Capture the cell that displays the provided text and extract its [X, Y] central coordinate. 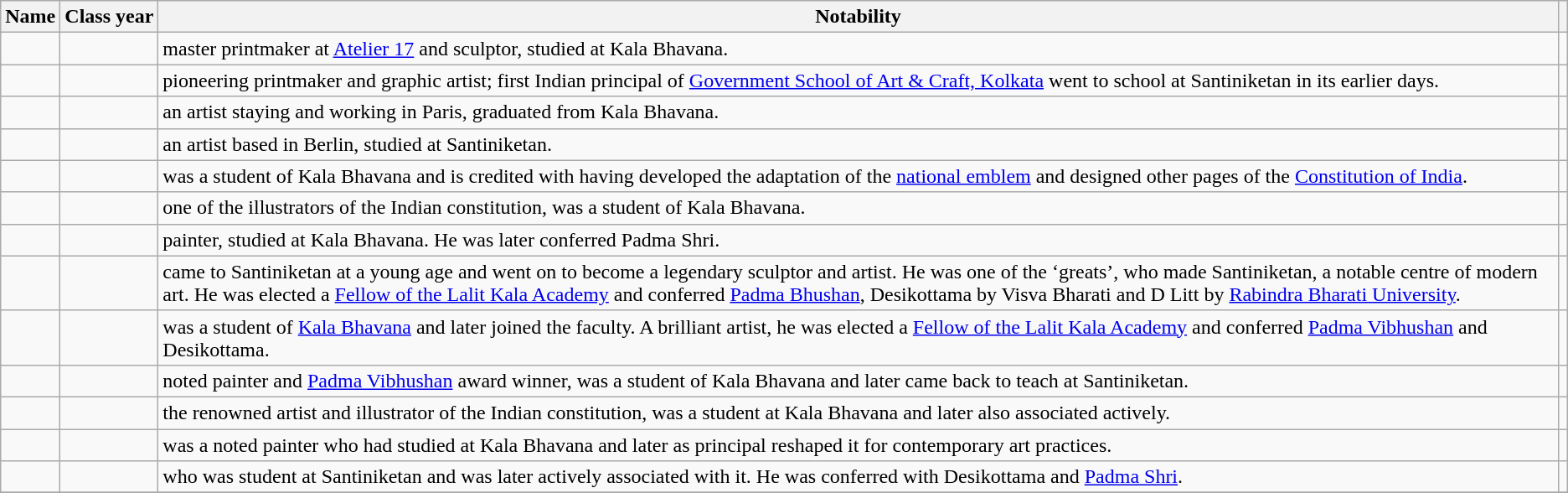
the renowned artist and illustrator of the Indian constitution, was a student at Kala Bhavana and later also associated actively. [858, 413]
Name [30, 17]
Class year [109, 17]
master printmaker at Atelier 17 and sculptor, studied at Kala Bhavana. [858, 49]
noted painter and Padma Vibhushan award winner, was a student of Kala Bhavana and later came back to teach at Santiniketan. [858, 381]
Notability [858, 17]
painter, studied at Kala Bhavana. He was later conferred Padma Shri. [858, 240]
who was student at Santiniketan and was later actively associated with it. He was conferred with Desikottama and Padma Shri. [858, 477]
an artist staying and working in Paris, graduated from Kala Bhavana. [858, 112]
was a noted painter who had studied at Kala Bhavana and later as principal reshaped it for contemporary art practices. [858, 445]
one of the illustrators of the Indian constitution, was a student of Kala Bhavana. [858, 208]
an artist based in Berlin, studied at Santiniketan. [858, 144]
